Scan for the cell matching the given text and deliver its (X, Y) coordinate at center. 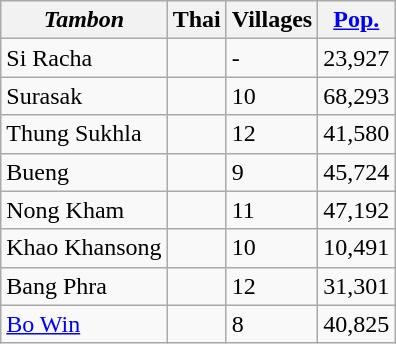
- (272, 58)
40,825 (356, 324)
Tambon (84, 20)
31,301 (356, 286)
45,724 (356, 172)
Khao Khansong (84, 248)
Si Racha (84, 58)
Pop. (356, 20)
41,580 (356, 134)
Thai (196, 20)
Bo Win (84, 324)
Villages (272, 20)
Surasak (84, 96)
23,927 (356, 58)
Nong Kham (84, 210)
47,192 (356, 210)
Thung Sukhla (84, 134)
Bang Phra (84, 286)
9 (272, 172)
Bueng (84, 172)
10,491 (356, 248)
68,293 (356, 96)
8 (272, 324)
11 (272, 210)
